Determine the (X, Y) coordinate at the center of the cell enclosing the given text.  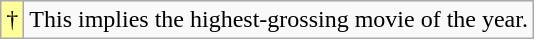
This implies the highest-grossing movie of the year. (279, 20)
† (12, 20)
